For the text-containing cell, return its midpoint in [X, Y] coordinate format. 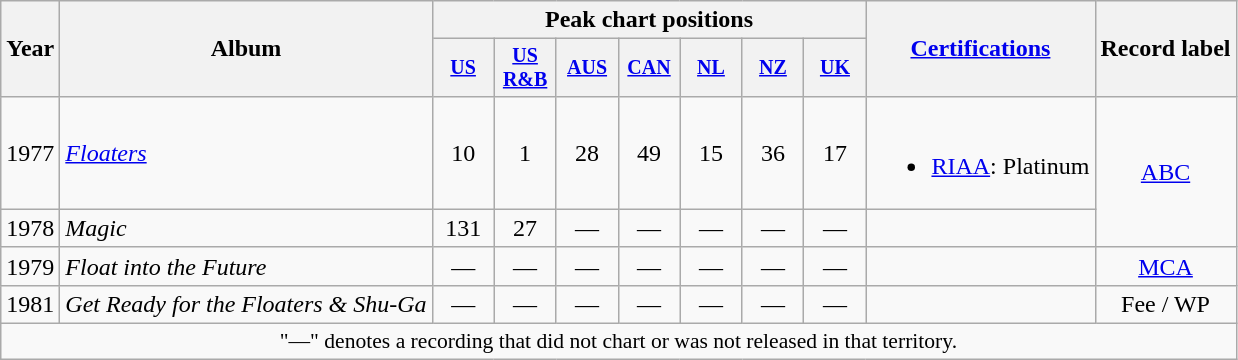
1981 [30, 304]
1979 [30, 266]
Get Ready for the Floaters & Shu-Ga [246, 304]
Album [246, 49]
CAN [649, 68]
Fee / WP [1166, 304]
AUS [587, 68]
MCA [1166, 266]
US R&B [525, 68]
1 [525, 152]
UK [835, 68]
Magic [246, 228]
17 [835, 152]
NL [711, 68]
1978 [30, 228]
Floaters [246, 152]
Peak chart positions [649, 20]
15 [711, 152]
US [463, 68]
28 [587, 152]
"—" denotes a recording that did not chart or was not released in that territory. [618, 342]
Certifications [980, 49]
36 [773, 152]
49 [649, 152]
Float into the Future [246, 266]
Year [30, 49]
10 [463, 152]
131 [463, 228]
Record label [1166, 49]
RIAA: Platinum [980, 152]
27 [525, 228]
ABC [1166, 172]
1977 [30, 152]
NZ [773, 68]
